Pinpoint the cell where the given text exists, returning its [x, y] midpoint coordinate. 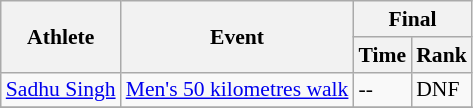
Final [412, 19]
Men's 50 kilometres walk [238, 90]
Athlete [61, 36]
DNF [442, 90]
Time [382, 55]
-- [382, 90]
Sadhu Singh [61, 90]
Event [238, 36]
Rank [442, 55]
